Pinpoint the cell where the given text exists, returning its (x, y) midpoint coordinate. 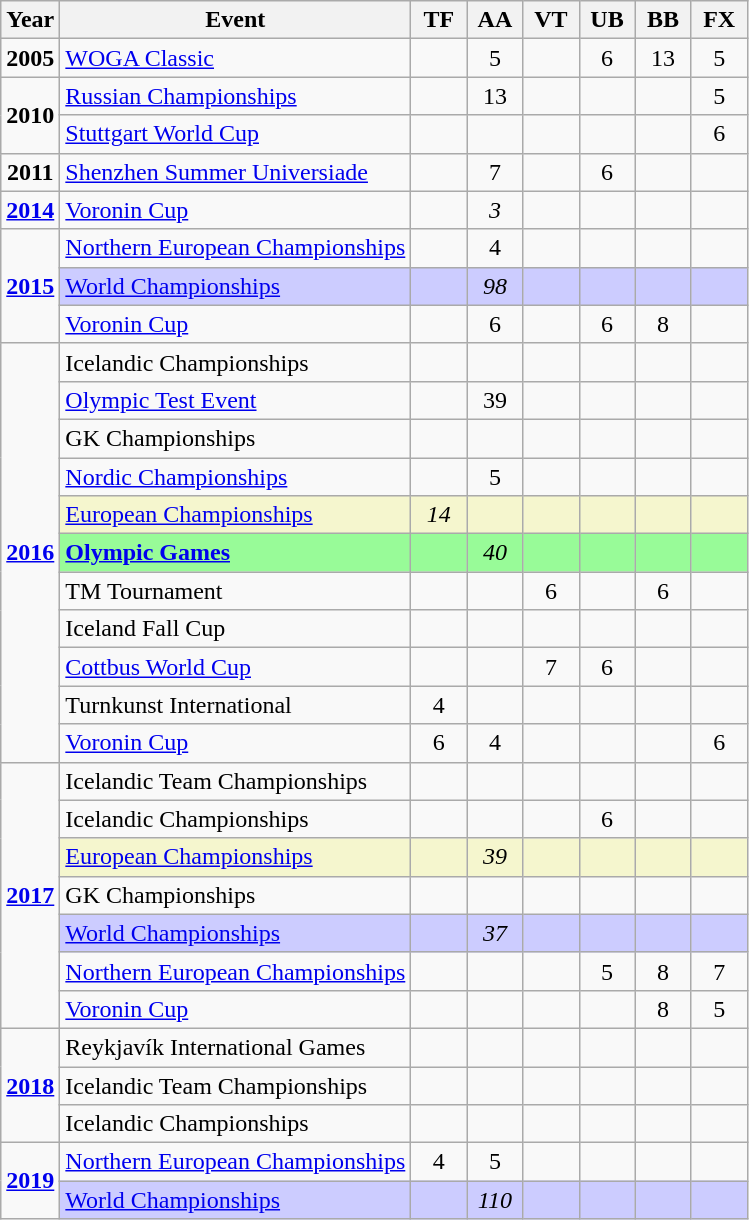
2015 (30, 286)
Stuttgart World Cup (236, 134)
TF (439, 20)
Olympic Games (236, 553)
2017 (30, 895)
FX (719, 20)
Olympic Test Event (236, 400)
TM Tournament (236, 591)
2014 (30, 210)
Turnkunst International (236, 705)
14 (439, 515)
Shenzhen Summer Universiade (236, 172)
2011 (30, 172)
Iceland Fall Cup (236, 629)
2010 (30, 115)
VT (551, 20)
3 (495, 210)
2005 (30, 58)
40 (495, 553)
Cottbus World Cup (236, 667)
2018 (30, 1085)
UB (607, 20)
Year (30, 20)
98 (495, 286)
37 (495, 933)
WOGA Classic (236, 58)
110 (495, 1200)
Event (236, 20)
2019 (30, 1181)
BB (663, 20)
Nordic Championships (236, 477)
Reykjavík International Games (236, 1047)
Russian Championships (236, 96)
2016 (30, 552)
AA (495, 20)
